For the text-containing cell, return its midpoint in (x, y) coordinate format. 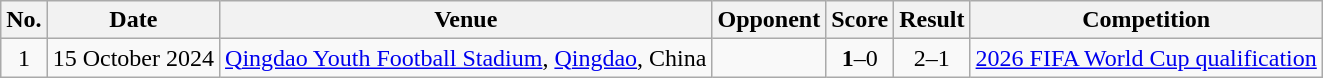
Venue (466, 20)
Date (133, 20)
15 October 2024 (133, 58)
Result (932, 20)
No. (24, 20)
2026 FIFA World Cup qualification (1146, 58)
1 (24, 58)
Opponent (769, 20)
1–0 (860, 58)
Score (860, 20)
Qingdao Youth Football Stadium, Qingdao, China (466, 58)
Competition (1146, 20)
2–1 (932, 58)
